Provide the (x, y) coordinate of the cell's center where the given text is located.  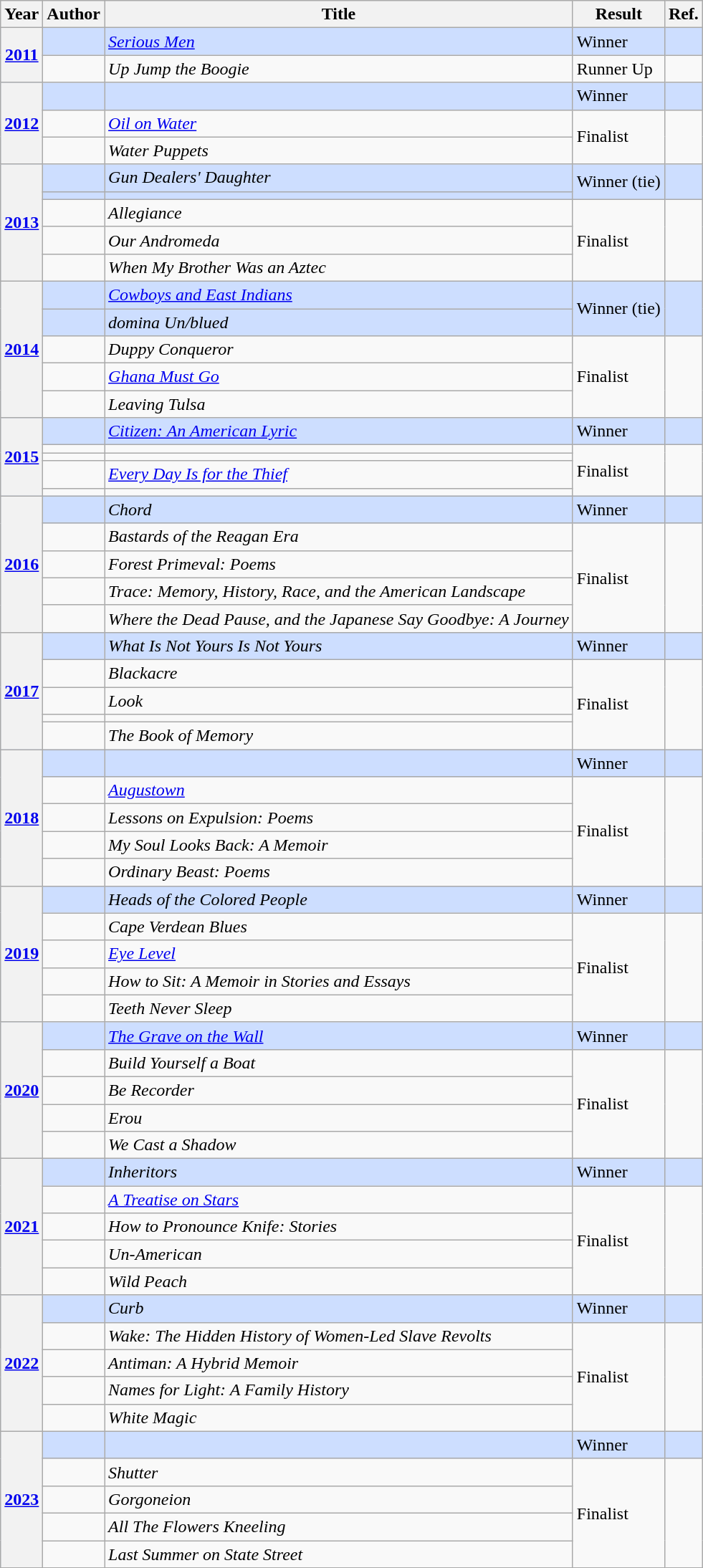
Eye Level (339, 954)
Our Andromeda (339, 240)
Leaving Tulsa (339, 404)
Antiman: A Hybrid Memoir (339, 1363)
Build Yourself a Boat (339, 1063)
2019 (21, 954)
Citizen: An American Lyric (339, 431)
Allegiance (339, 213)
Chord (339, 510)
Inheritors (339, 1172)
The Book of Memory (339, 736)
Erou (339, 1117)
Names for Light: A Family History (339, 1390)
Trace: Memory, History, Race, and the American Landscape (339, 591)
2017 (21, 691)
Duppy Conqueror (339, 350)
Oil on Water (339, 123)
How to Sit: A Memoir in Stories and Essays (339, 981)
White Magic (339, 1418)
Gorgoneion (339, 1499)
The Grave on the Wall (339, 1036)
2020 (21, 1090)
Ghana Must Go (339, 377)
Up Jump the Boogie (339, 69)
Where the Dead Pause, and the Japanese Say Goodbye: A Journey (339, 618)
Lessons on Expulsion: Poems (339, 818)
Result (618, 14)
Un-American (339, 1254)
2021 (21, 1227)
Cape Verdean Blues (339, 927)
Look (339, 700)
2022 (21, 1363)
2011 (21, 55)
2015 (21, 457)
Title (339, 14)
Serious Men (339, 42)
Author (74, 14)
2012 (21, 123)
Every Day Is for the Thief (339, 474)
Ordinary Beast: Poems (339, 872)
2018 (21, 818)
Gun Dealers' Daughter (339, 178)
Augustown (339, 790)
2013 (21, 222)
We Cast a Shadow (339, 1145)
domina Un/blued (339, 322)
Cowboys and East Indians (339, 295)
My Soul Looks Back: A Memoir (339, 845)
Water Puppets (339, 150)
Be Recorder (339, 1090)
Year (21, 14)
Wild Peach (339, 1281)
Bastards of the Reagan Era (339, 537)
Teeth Never Sleep (339, 1008)
2023 (21, 1499)
When My Brother Was an Aztec (339, 267)
What Is Not Yours Is Not Yours (339, 646)
How to Pronounce Knife: Stories (339, 1227)
All The Flowers Kneeling (339, 1526)
2014 (21, 349)
Heads of the Colored People (339, 899)
Shutter (339, 1472)
Last Summer on State Street (339, 1554)
Curb (339, 1309)
Blackacre (339, 673)
2016 (21, 564)
Wake: The Hidden History of Women-Led Slave Revolts (339, 1336)
Runner Up (618, 69)
Ref. (684, 14)
Forest Primeval: Poems (339, 564)
A Treatise on Stars (339, 1200)
